Find where the given text appears and provide that cell's center as (X, Y) coordinate. 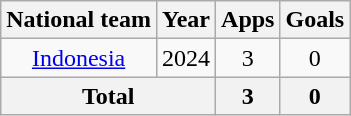
2024 (186, 58)
Apps (248, 20)
Goals (315, 20)
National team (79, 20)
Year (186, 20)
Total (108, 96)
Indonesia (79, 58)
